From the cell containing the given text, extract its center point as (x, y) coordinate. 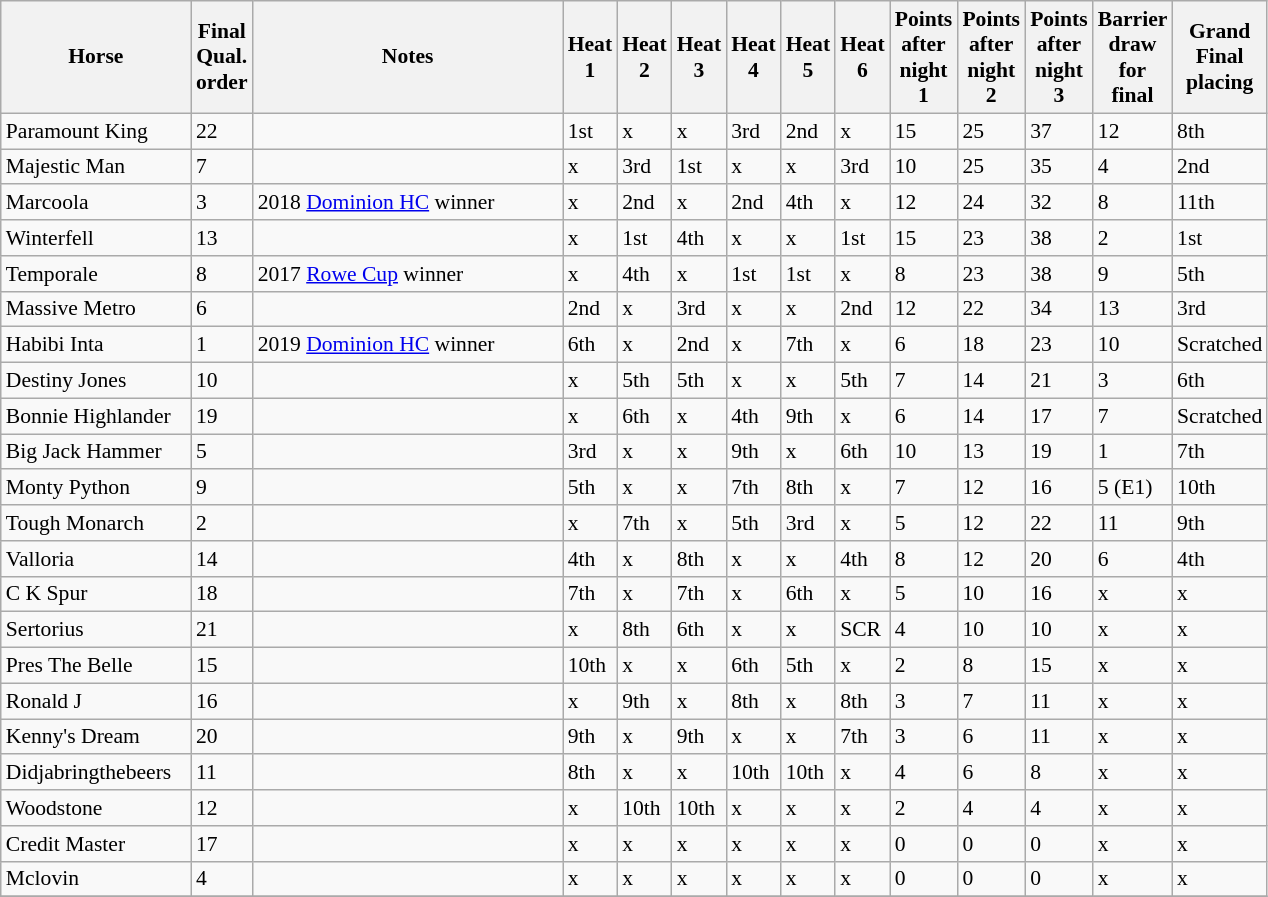
Mclovin (96, 879)
Horse (96, 57)
Bonnie Highlander (96, 416)
Pres The Belle (96, 666)
Ronald J (96, 701)
2019 Dominion HC winner (408, 345)
Points after night 2 (991, 57)
32 (1059, 203)
Heat 5 (808, 57)
Grand Final placing (1220, 57)
Majestic Man (96, 167)
Barrier draw for final (1132, 57)
34 (1059, 309)
Habibi Inta (96, 345)
Marcoola (96, 203)
Credit Master (96, 844)
5 (E1) (1132, 488)
C K Spur (96, 594)
Heat 3 (699, 57)
24 (991, 203)
Valloria (96, 559)
Monty Python (96, 488)
Didjabringthebeers (96, 773)
2018 Dominion HC winner (408, 203)
Woodstone (96, 808)
Kenny's Dream (96, 737)
SCR (862, 630)
Tough Monarch (96, 523)
Temporale (96, 274)
Points after night 3 (1059, 57)
Final Qual. order (222, 57)
Notes (408, 57)
35 (1059, 167)
37 (1059, 131)
Sertorius (96, 630)
Destiny Jones (96, 381)
Winterfell (96, 238)
11th (1220, 203)
Heat 4 (753, 57)
Massive Metro (96, 309)
Paramount King (96, 131)
2017 Rowe Cup winner (408, 274)
Heat 1 (590, 57)
Points after night 1 (924, 57)
Heat 6 (862, 57)
Big Jack Hammer (96, 452)
Heat 2 (644, 57)
